Detect which cell encompasses the target text, then output its [X, Y] center coordinate. 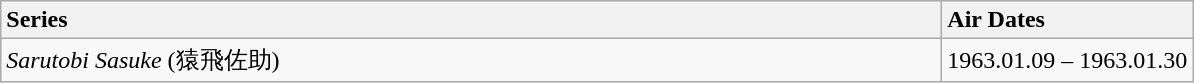
Air Dates [1068, 20]
1963.01.09 – 1963.01.30 [1068, 60]
Sarutobi Sasuke (猿飛佐助) [472, 60]
Series [472, 20]
